Find where the given text appears and provide that cell's center as [X, Y] coordinate. 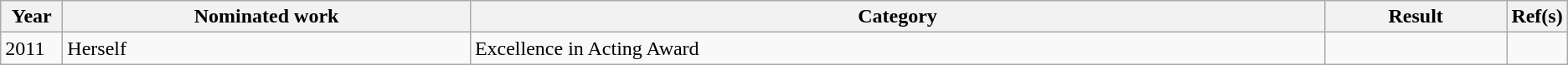
Ref(s) [1537, 17]
2011 [32, 48]
Result [1416, 17]
Excellence in Acting Award [897, 48]
Category [897, 17]
Year [32, 17]
Nominated work [266, 17]
Herself [266, 48]
